Provide the [x, y] coordinate of the cell's center where the given text is located.  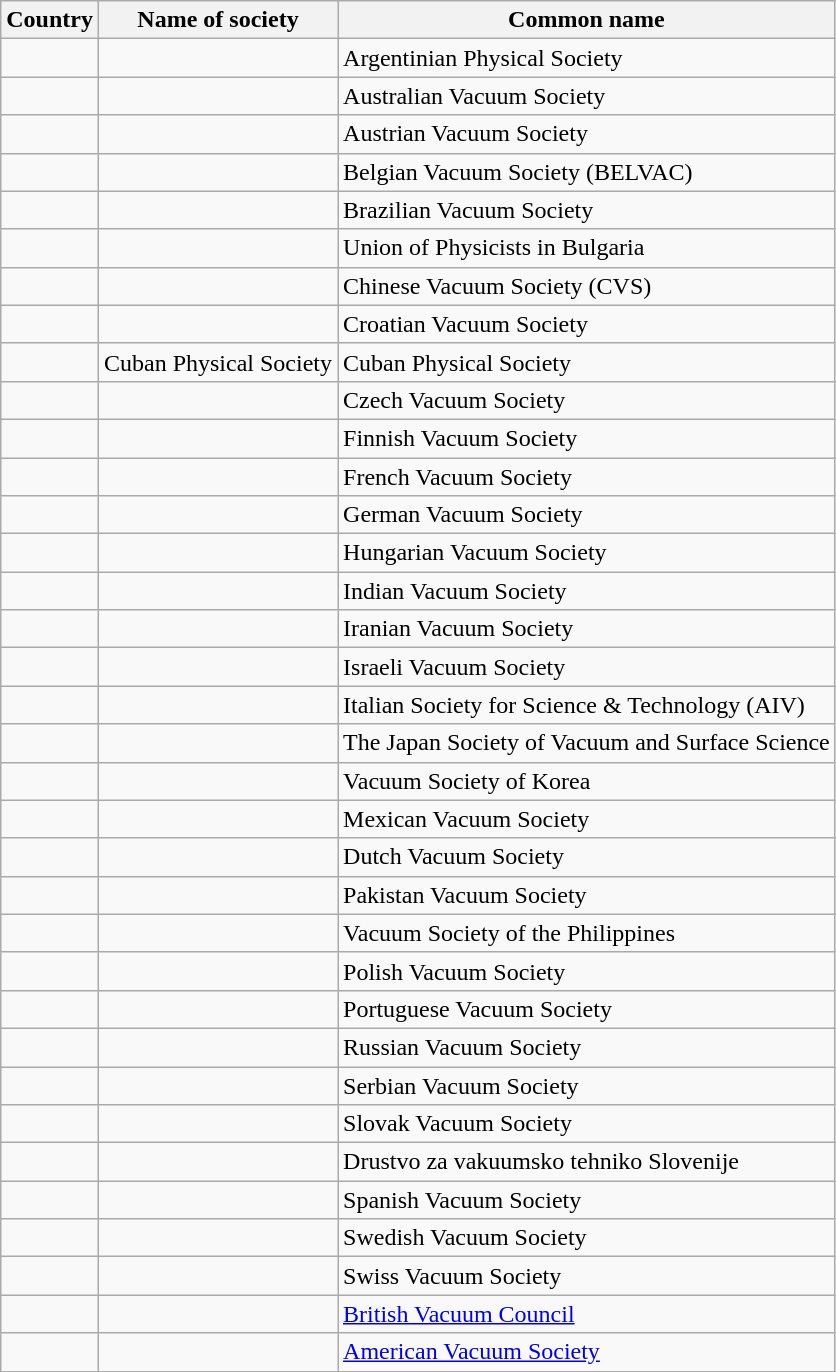
German Vacuum Society [587, 515]
Hungarian Vacuum Society [587, 553]
French Vacuum Society [587, 477]
Polish Vacuum Society [587, 971]
Swiss Vacuum Society [587, 1276]
Union of Physicists in Bulgaria [587, 248]
Croatian Vacuum Society [587, 324]
British Vacuum Council [587, 1314]
Drustvo za vakuumsko tehniko Slovenije [587, 1162]
Brazilian Vacuum Society [587, 210]
Indian Vacuum Society [587, 591]
Argentinian Physical Society [587, 58]
Mexican Vacuum Society [587, 819]
Serbian Vacuum Society [587, 1085]
Russian Vacuum Society [587, 1047]
Italian Society for Science & Technology (AIV) [587, 705]
Austrian Vacuum Society [587, 134]
Swedish Vacuum Society [587, 1238]
Vacuum Society of the Philippines [587, 933]
The Japan Society of Vacuum and Surface Science [587, 743]
Name of society [218, 20]
Chinese Vacuum Society (CVS) [587, 286]
Pakistan Vacuum Society [587, 895]
Spanish Vacuum Society [587, 1200]
Slovak Vacuum Society [587, 1124]
Portuguese Vacuum Society [587, 1009]
Country [50, 20]
Vacuum Society of Korea [587, 781]
Iranian Vacuum Society [587, 629]
Belgian Vacuum Society (BELVAC) [587, 172]
Dutch Vacuum Society [587, 857]
Australian Vacuum Society [587, 96]
American Vacuum Society [587, 1352]
Israeli Vacuum Society [587, 667]
Finnish Vacuum Society [587, 438]
Common name [587, 20]
Czech Vacuum Society [587, 400]
